From the cell containing the given text, extract its center point as [x, y] coordinate. 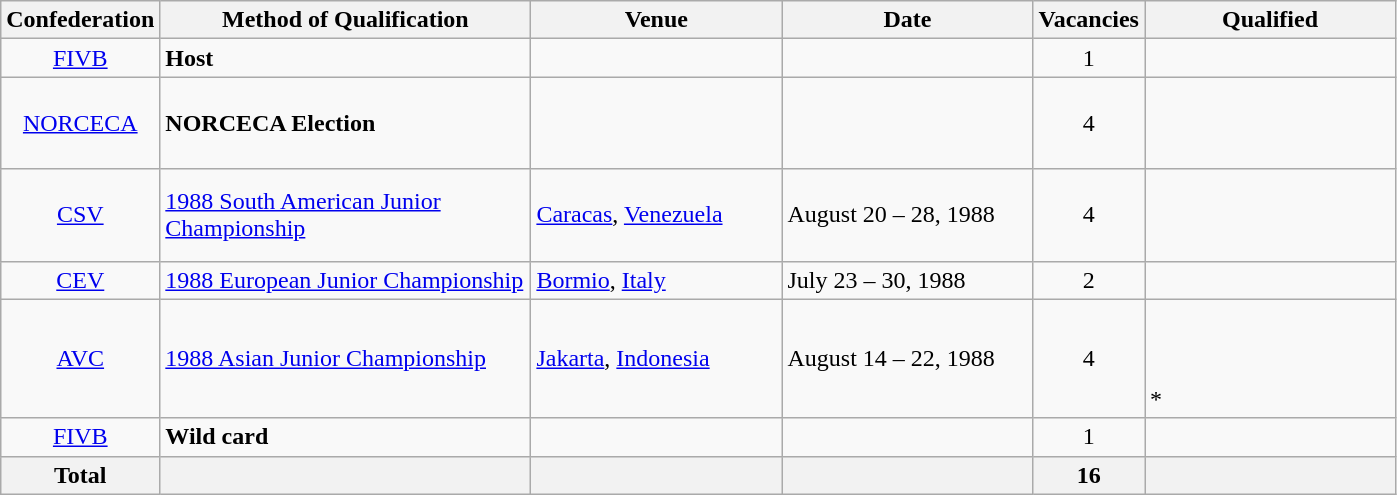
NORCECA [80, 123]
Wild card [346, 437]
Venue [656, 20]
Method of Qualification [346, 20]
Host [346, 58]
NORCECA Election [346, 123]
1988 South American Junior Championship [346, 215]
CEV [80, 280]
Qualified [1270, 20]
August 14 – 22, 1988 [908, 358]
Caracas, Venezuela [656, 215]
* [1270, 358]
16 [1089, 475]
Confederation [80, 20]
July 23 – 30, 1988 [908, 280]
August 20 – 28, 1988 [908, 215]
Date [908, 20]
CSV [80, 215]
1988 European Junior Championship [346, 280]
2 [1089, 280]
Bormio, Italy [656, 280]
AVC [80, 358]
1988 Asian Junior Championship [346, 358]
Vacancies [1089, 20]
Jakarta, Indonesia [656, 358]
Total [80, 475]
